Return the (x, y) coordinate for the center point of the cell that contains the specified text.  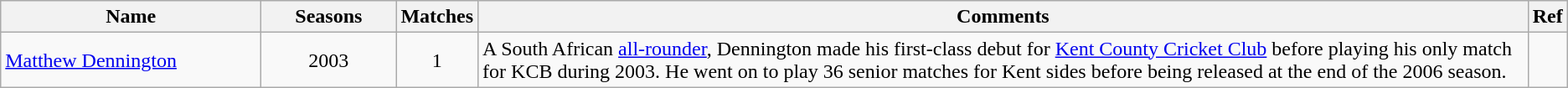
Comments (1003, 17)
Ref (1548, 17)
Matthew Dennington (131, 60)
2003 (328, 60)
Name (131, 17)
Seasons (328, 17)
Matches (437, 17)
1 (437, 60)
